From the cell containing the given text, extract its center point as [x, y] coordinate. 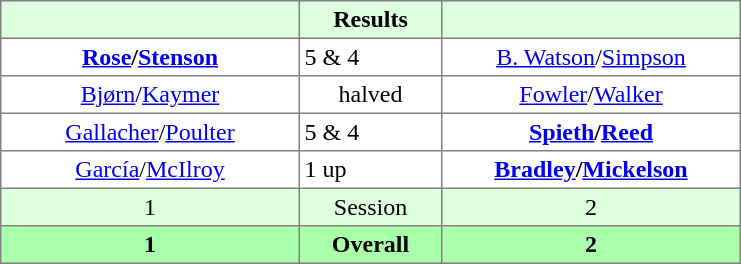
B. Watson/Simpson [591, 57]
Bradley/Mickelson [591, 170]
Overall [370, 245]
Bjørn/Kaymer [150, 95]
halved [370, 95]
Fowler/Walker [591, 95]
1 up [370, 170]
Spieth/Reed [591, 132]
Gallacher/Poulter [150, 132]
Rose/Stenson [150, 57]
García/McIlroy [150, 170]
Session [370, 207]
Results [370, 20]
